Provide the [X, Y] coordinate of the cell's center where the given text is located.  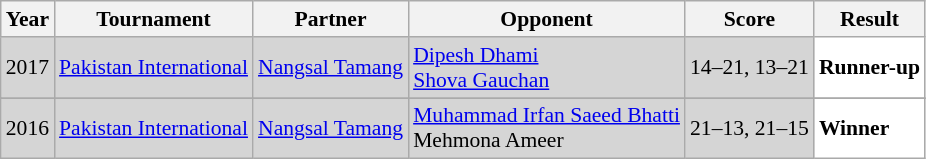
2017 [28, 68]
Runner-up [870, 68]
Partner [330, 19]
Dipesh Dhami Shova Gauchan [546, 68]
Tournament [154, 19]
14–21, 13–21 [750, 68]
Muhammad Irfan Saeed Bhatti Mehmona Ameer [546, 128]
Winner [870, 128]
Year [28, 19]
Opponent [546, 19]
2016 [28, 128]
21–13, 21–15 [750, 128]
Result [870, 19]
Score [750, 19]
